Output the (x, y) coordinate of the center of the cell containing the given text.  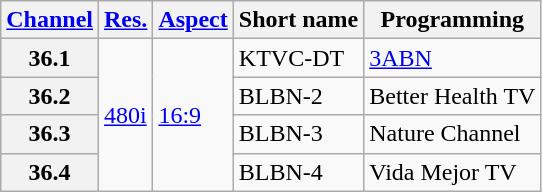
36.3 (50, 134)
BLBN-3 (298, 134)
Programming (452, 20)
Aspect (193, 20)
BLBN-4 (298, 172)
16:9 (193, 115)
3ABN (452, 58)
36.2 (50, 96)
36.4 (50, 172)
Vida Mejor TV (452, 172)
480i (126, 115)
36.1 (50, 58)
Nature Channel (452, 134)
BLBN-2 (298, 96)
Res. (126, 20)
Short name (298, 20)
Better Health TV (452, 96)
Channel (50, 20)
KTVC-DT (298, 58)
